Provide the [X, Y] coordinate of the cell's center where the given text is located.  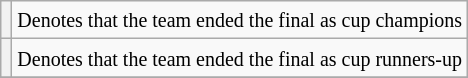
Denotes that the team ended the final as cup runners-up [240, 58]
Denotes that the team ended the final as cup champions [240, 20]
